Locate the cell with the specified text and output its [x, y] center coordinate. 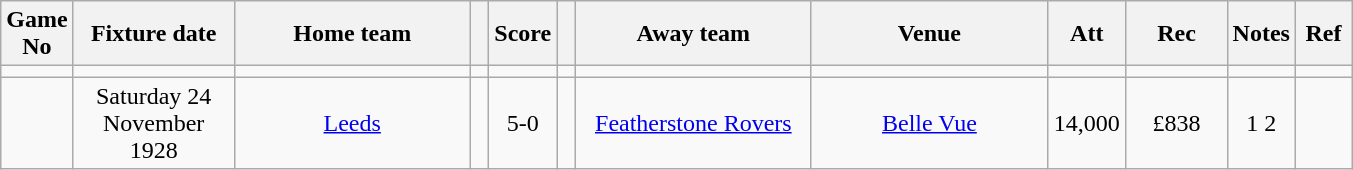
Att [1086, 34]
Saturday 24 November 1928 [154, 123]
Score [523, 34]
Featherstone Rovers [693, 123]
5-0 [523, 123]
Leeds [352, 123]
Venue [929, 34]
Fixture date [154, 34]
Home team [352, 34]
Game No [37, 34]
Ref [1323, 34]
Rec [1176, 34]
Belle Vue [929, 123]
Away team [693, 34]
14,000 [1086, 123]
1 2 [1261, 123]
£838 [1176, 123]
Notes [1261, 34]
